Provide the (X, Y) coordinate of the cell's center where the given text is located.  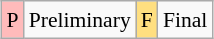
Final (186, 20)
P (13, 20)
F (147, 20)
Preliminary (80, 20)
